Extract the [x, y] coordinate from the center of the cell holding the provided text.  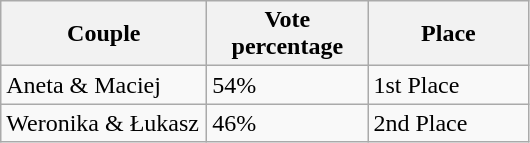
Aneta & Maciej [104, 85]
Place [448, 34]
Vote percentage [288, 34]
Weronika & Łukasz [104, 123]
1st Place [448, 85]
Couple [104, 34]
46% [288, 123]
2nd Place [448, 123]
54% [288, 85]
